Search for the cell housing the specified text and yield its [x, y] center coordinate. 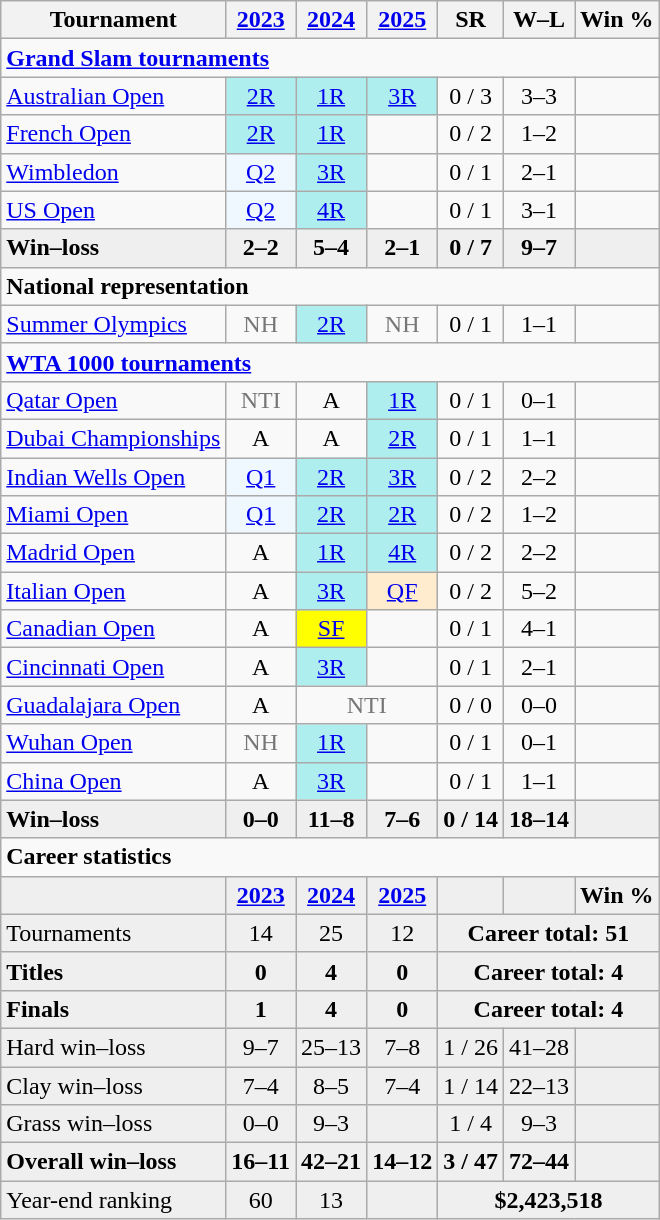
Grand Slam tournaments [330, 58]
Finals [114, 1009]
Guadalajara Open [114, 705]
41–28 [538, 1047]
Indian Wells Open [114, 477]
3 / 47 [471, 1162]
WTA 1000 tournaments [330, 362]
12 [402, 933]
0 / 14 [471, 819]
1 / 14 [471, 1085]
Qatar Open [114, 400]
Australian Open [114, 96]
Wimbledon [114, 172]
W–L [538, 20]
4–1 [538, 629]
Dubai Championships [114, 438]
25–13 [332, 1047]
14 [261, 933]
China Open [114, 781]
Titles [114, 971]
Madrid Open [114, 553]
13 [332, 1200]
Clay win–loss [114, 1085]
8–5 [332, 1085]
1 / 4 [471, 1124]
Wuhan Open [114, 743]
Miami Open [114, 515]
7–8 [402, 1047]
3–3 [538, 96]
22–13 [538, 1085]
1 [261, 1009]
SF [332, 629]
1 / 26 [471, 1047]
Career total: 51 [548, 933]
0 / 7 [471, 248]
QF [402, 591]
$2,423,518 [548, 1200]
0 / 3 [471, 96]
Summer Olympics [114, 324]
Year-end ranking [114, 1200]
14–12 [402, 1162]
Tournaments [114, 933]
60 [261, 1200]
Canadian Open [114, 629]
Grass win–loss [114, 1124]
7–6 [402, 819]
Career statistics [330, 857]
National representation [330, 286]
5–4 [332, 248]
SR [471, 20]
11–8 [332, 819]
French Open [114, 134]
16–11 [261, 1162]
Italian Open [114, 591]
42–21 [332, 1162]
0 / 0 [471, 705]
25 [332, 933]
Hard win–loss [114, 1047]
72–44 [538, 1162]
Overall win–loss [114, 1162]
3–1 [538, 210]
18–14 [538, 819]
US Open [114, 210]
5–2 [538, 591]
Cincinnati Open [114, 667]
Tournament [114, 20]
